Determine the [X, Y] coordinate at the center of the cell enclosing the given text.  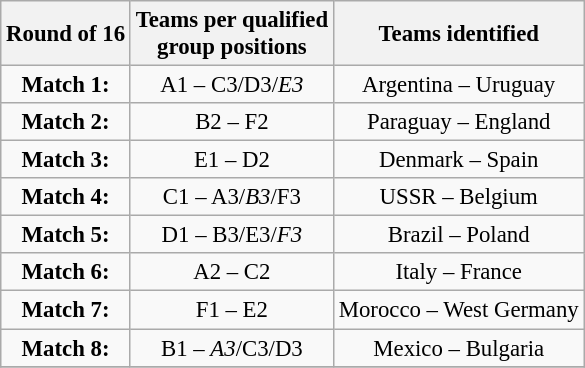
Match 5: [66, 235]
A1 – C3/D3/E3 [232, 85]
Round of 16 [66, 34]
Brazil – Poland [458, 235]
Match 3: [66, 160]
Paraguay – England [458, 122]
Teams per qualified group positions [232, 34]
Italy – France [458, 273]
Mexico – Bulgaria [458, 348]
Match 8: [66, 348]
Denmark – Spain [458, 160]
Match 7: [66, 310]
F1 – E2 [232, 310]
Match 6: [66, 273]
Teams identified [458, 34]
USSR – Belgium [458, 197]
B2 – F2 [232, 122]
Match 1: [66, 85]
D1 – B3/E3/F3 [232, 235]
Morocco – West Germany [458, 310]
Match 4: [66, 197]
Argentina – Uruguay [458, 85]
B1 – A3/C3/D3 [232, 348]
C1 – A3/B3/F3 [232, 197]
A2 – C2 [232, 273]
E1 – D2 [232, 160]
Match 2: [66, 122]
